Locate the cell with the specified text and output its (X, Y) center coordinate. 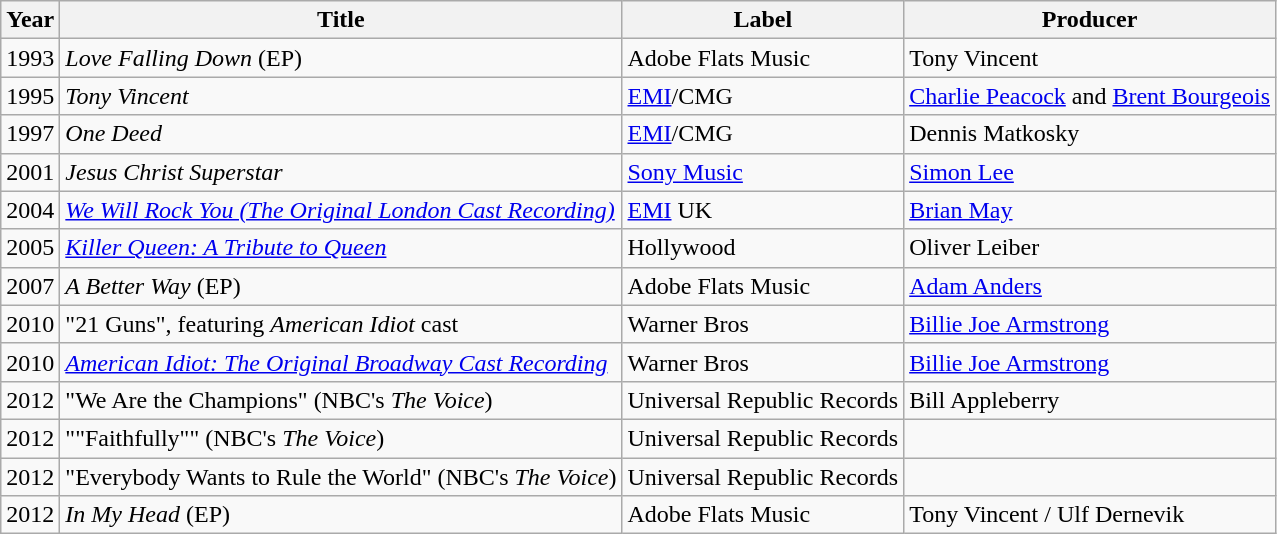
Label (763, 20)
Love Falling Down (EP) (341, 58)
Charlie Peacock and Brent Bourgeois (1090, 96)
Jesus Christ Superstar (341, 172)
Oliver Leiber (1090, 248)
American Idiot: The Original Broadway Cast Recording (341, 362)
2007 (30, 286)
In My Head (EP) (341, 515)
Year (30, 20)
"Everybody Wants to Rule the World" (NBC's The Voice) (341, 477)
Simon Lee (1090, 172)
1997 (30, 134)
""Faithfully"" (NBC's The Voice) (341, 438)
"21 Guns", featuring American Idiot cast (341, 324)
Producer (1090, 20)
We Will Rock You (The Original London Cast Recording) (341, 210)
2005 (30, 248)
Title (341, 20)
2004 (30, 210)
Hollywood (763, 248)
EMI UK (763, 210)
Bill Appleberry (1090, 400)
A Better Way (EP) (341, 286)
1993 (30, 58)
Adam Anders (1090, 286)
Killer Queen: A Tribute to Queen (341, 248)
2001 (30, 172)
Tony Vincent / Ulf Dernevik (1090, 515)
1995 (30, 96)
"We Are the Champions" (NBC's The Voice) (341, 400)
Sony Music (763, 172)
Brian May (1090, 210)
Dennis Matkosky (1090, 134)
One Deed (341, 134)
